Detect which cell encompasses the target text, then output its [x, y] center coordinate. 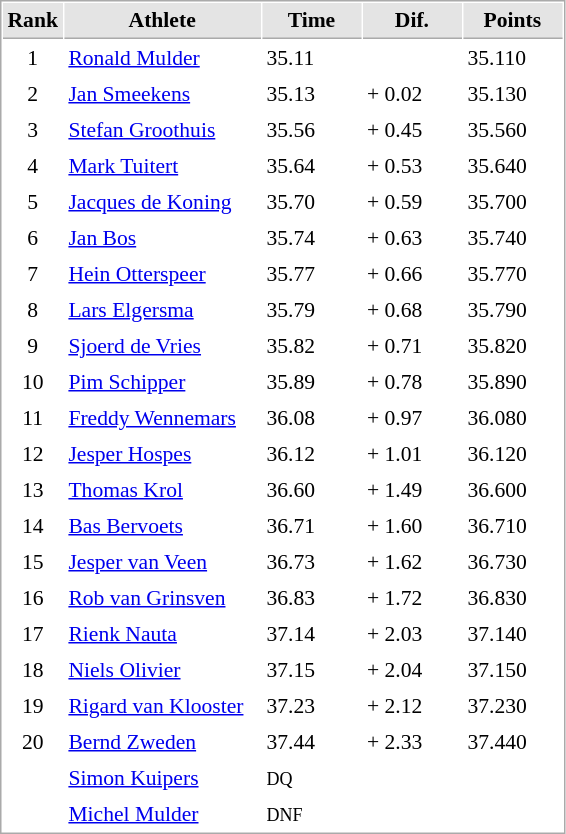
Jan Bos [162, 237]
14 [32, 525]
8 [32, 309]
Freddy Wennemars [162, 417]
2 [32, 93]
+ 0.71 [412, 345]
35.110 [512, 57]
35.77 [312, 273]
36.830 [512, 597]
+ 0.68 [412, 309]
Points [512, 21]
35.82 [312, 345]
+ 0.97 [412, 417]
35.79 [312, 309]
1 [32, 57]
Lars Elgersma [162, 309]
35.64 [312, 165]
Rigard van Klooster [162, 705]
13 [32, 489]
Jacques de Koning [162, 201]
+ 2.04 [412, 669]
Athlete [162, 21]
35.700 [512, 201]
36.12 [312, 453]
9 [32, 345]
36.71 [312, 525]
+ 1.60 [412, 525]
36.730 [512, 561]
+ 0.53 [412, 165]
35.890 [512, 381]
Rob van Grinsven [162, 597]
35.13 [312, 93]
35.640 [512, 165]
+ 2.12 [412, 705]
11 [32, 417]
35.74 [312, 237]
19 [32, 705]
6 [32, 237]
+ 0.45 [412, 129]
Simon Kuipers [162, 777]
37.140 [512, 633]
Pim Schipper [162, 381]
36.73 [312, 561]
+ 1.01 [412, 453]
+ 0.63 [412, 237]
35.70 [312, 201]
37.150 [512, 669]
DNF [312, 813]
36.08 [312, 417]
36.83 [312, 597]
16 [32, 597]
20 [32, 741]
3 [32, 129]
Rienk Nauta [162, 633]
35.11 [312, 57]
Hein Otterspeer [162, 273]
36.600 [512, 489]
17 [32, 633]
37.44 [312, 741]
Dif. [412, 21]
18 [32, 669]
10 [32, 381]
36.120 [512, 453]
+ 1.49 [412, 489]
+ 0.59 [412, 201]
Thomas Krol [162, 489]
35.820 [512, 345]
4 [32, 165]
Jesper Hospes [162, 453]
Jesper van Veen [162, 561]
+ 0.78 [412, 381]
Bernd Zweden [162, 741]
Michel Mulder [162, 813]
DQ [312, 777]
Time [312, 21]
35.790 [512, 309]
36.080 [512, 417]
Bas Bervoets [162, 525]
Mark Tuitert [162, 165]
37.15 [312, 669]
35.740 [512, 237]
Sjoerd de Vries [162, 345]
35.130 [512, 93]
35.560 [512, 129]
37.230 [512, 705]
37.14 [312, 633]
+ 1.62 [412, 561]
Niels Olivier [162, 669]
Rank [32, 21]
15 [32, 561]
Ronald Mulder [162, 57]
37.440 [512, 741]
36.710 [512, 525]
36.60 [312, 489]
35.89 [312, 381]
5 [32, 201]
12 [32, 453]
+ 1.72 [412, 597]
Stefan Groothuis [162, 129]
+ 2.33 [412, 741]
+ 2.03 [412, 633]
+ 0.02 [412, 93]
+ 0.66 [412, 273]
35.770 [512, 273]
Jan Smeekens [162, 93]
35.56 [312, 129]
37.23 [312, 705]
7 [32, 273]
